Find where the given text appears and provide that cell's center as (x, y) coordinate. 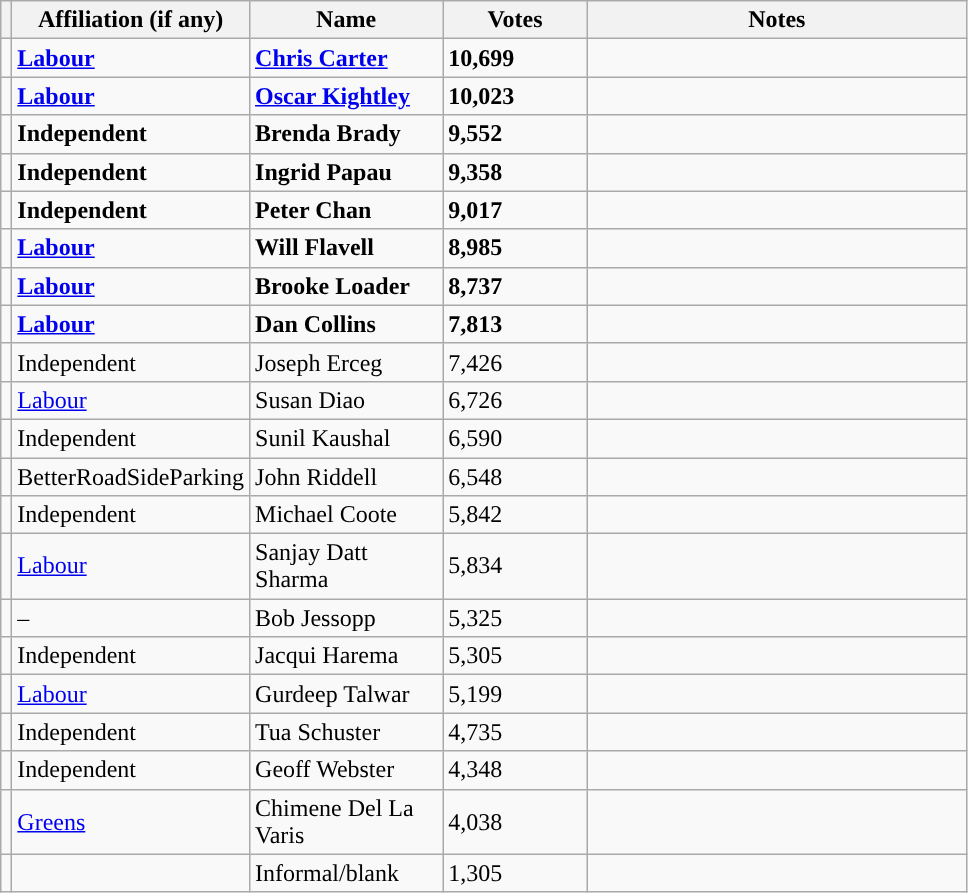
Michael Coote (346, 515)
4,348 (516, 770)
John Riddell (346, 477)
Gurdeep Talwar (346, 694)
5,834 (516, 566)
4,038 (516, 822)
Peter Chan (346, 210)
7,426 (516, 362)
Susan Diao (346, 400)
Brooke Loader (346, 286)
Oscar Kightley (346, 96)
Ingrid Papau (346, 172)
Name (346, 20)
8,985 (516, 248)
Geoff Webster (346, 770)
4,735 (516, 732)
6,548 (516, 477)
Greens (131, 822)
Informal/blank (346, 873)
Affiliation (if any) (131, 20)
Sunil Kaushal (346, 438)
BetterRoadSideParking (131, 477)
Sanjay Datt Sharma (346, 566)
Will Flavell (346, 248)
9,358 (516, 172)
5,325 (516, 618)
10,023 (516, 96)
Votes (516, 20)
Chimene Del La Varis (346, 822)
Chris Carter (346, 58)
10,699 (516, 58)
Jacqui Harema (346, 656)
6,726 (516, 400)
Joseph Erceg (346, 362)
5,305 (516, 656)
7,813 (516, 324)
5,199 (516, 694)
9,017 (516, 210)
1,305 (516, 873)
5,842 (516, 515)
6,590 (516, 438)
Dan Collins (346, 324)
– (131, 618)
9,552 (516, 134)
Notes (776, 20)
8,737 (516, 286)
Brenda Brady (346, 134)
Bob Jessopp (346, 618)
Tua Schuster (346, 732)
